Identify which cell holds the provided text, then report its (x, y) central coordinate. 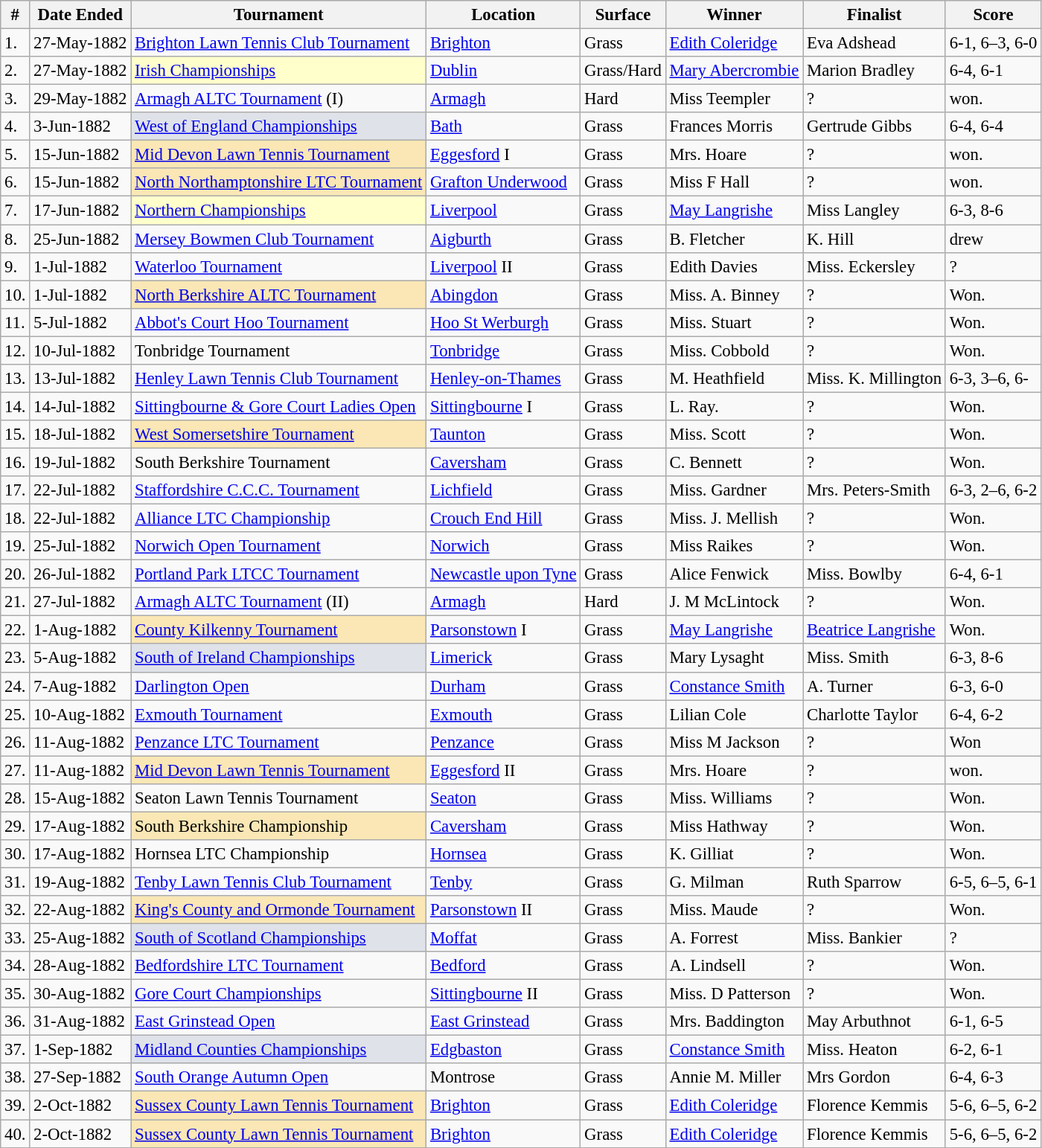
Mrs. Peters-Smith (875, 490)
Gore Court Championships (278, 994)
Miss Langley (875, 211)
6-3, 2–6, 6-2 (993, 490)
34. (15, 966)
Miss. Maude (734, 910)
Won (993, 742)
13. (15, 379)
17. (15, 490)
3-Jun-1882 (80, 126)
Taunton (503, 434)
South of Scotland Championships (278, 938)
Winner (734, 15)
6-1, 6–3, 6-0 (993, 43)
4. (15, 126)
15-Aug-1882 (80, 798)
Durham (503, 686)
6-5, 6–5, 6-1 (993, 882)
Waterloo Tournament (278, 266)
Henley Lawn Tennis Club Tournament (278, 379)
5-Jul-1882 (80, 322)
Lilian Cole (734, 714)
18-Jul-1882 (80, 434)
Bath (503, 126)
A. Lindsell (734, 966)
25-Aug-1882 (80, 938)
26. (15, 742)
13-Jul-1882 (80, 379)
Miss Teempler (734, 99)
Mersey Bowmen Club Tournament (278, 239)
Miss. Heaton (875, 1050)
Gertrude Gibbs (875, 126)
Brighton Lawn Tennis Club Tournament (278, 43)
Charlotte Taylor (875, 714)
Liverpool II (503, 266)
Location (503, 15)
Sittingbourne I (503, 406)
10. (15, 295)
A. Forrest (734, 938)
31-Aug-1882 (80, 1022)
Norwich Open Tournament (278, 546)
Tonbridge (503, 350)
Miss. Gardner (734, 490)
35. (15, 994)
Abingdon (503, 295)
Miss. Smith (875, 658)
16. (15, 462)
Seaton (503, 798)
21. (15, 602)
Midland Counties Championships (278, 1050)
22. (15, 630)
29-May-1882 (80, 99)
Grafton Underwood (503, 182)
18. (15, 519)
26-Jul-1882 (80, 574)
14. (15, 406)
Tenby (503, 882)
Armagh ALTC Tournament (II) (278, 602)
19. (15, 546)
Aigburth (503, 239)
33. (15, 938)
Eggesford I (503, 155)
Crouch End Hill (503, 519)
Date Ended (80, 15)
South Berkshire Tournament (278, 462)
Dublin (503, 71)
Mrs. Baddington (734, 1022)
Grass/Hard (623, 71)
30-Aug-1882 (80, 994)
West of England Championships (278, 126)
29. (15, 826)
39. (15, 1106)
Henley-on-Thames (503, 379)
10-Jul-1882 (80, 350)
Miss. Eckersley (875, 266)
G. Milman (734, 882)
Score (993, 15)
30. (15, 854)
1-Sep-1882 (80, 1050)
J. M McLintock (734, 602)
27-Sep-1882 (80, 1078)
7. (15, 211)
25-Jun-1882 (80, 239)
County Kilkenny Tournament (278, 630)
North Northamptonshire LTC Tournament (278, 182)
Newcastle upon Tyne (503, 574)
31. (15, 882)
Eva Adshead (875, 43)
Miss. A. Binney (734, 295)
Montrose (503, 1078)
Tournament (278, 15)
6. (15, 182)
Mrs Gordon (875, 1078)
Penzance (503, 742)
5-Aug-1882 (80, 658)
North Berkshire ALTC Tournament (278, 295)
37. (15, 1050)
9. (15, 266)
Miss. K. Millington (875, 379)
East Grinstead (503, 1022)
5. (15, 155)
25-Jul-1882 (80, 546)
Edgbaston (503, 1050)
28. (15, 798)
Marion Bradley (875, 71)
Portland Park LTCC Tournament (278, 574)
A. Turner (875, 686)
Northern Championships (278, 211)
Miss M Jackson (734, 742)
Alliance LTC Championship (278, 519)
Parsonstown II (503, 910)
28-Aug-1882 (80, 966)
C. Bennett (734, 462)
Miss. Williams (734, 798)
Miss Hathway (734, 826)
15. (15, 434)
Miss. Bankier (875, 938)
Miss. J. Mellish (734, 519)
Eggesford II (503, 770)
East Grinstead Open (278, 1022)
Annie M. Miller (734, 1078)
M. Heathfield (734, 379)
10-Aug-1882 (80, 714)
Mary Abercrombie (734, 71)
6-4, 6-3 (993, 1078)
Miss. Scott (734, 434)
6-4, 6-4 (993, 126)
West Somersetshire Tournament (278, 434)
17-Jun-1882 (80, 211)
27-Jul-1882 (80, 602)
27. (15, 770)
South of Ireland Championships (278, 658)
Bedford (503, 966)
19-Jul-1882 (80, 462)
Hornsea (503, 854)
1-Aug-1882 (80, 630)
11. (15, 322)
South Berkshire Championship (278, 826)
19-Aug-1882 (80, 882)
7-Aug-1882 (80, 686)
Seaton Lawn Tennis Tournament (278, 798)
32. (15, 910)
Limerick (503, 658)
Miss. Cobbold (734, 350)
Parsonstown I (503, 630)
K. Hill (875, 239)
Penzance LTC Tournament (278, 742)
Miss F Hall (734, 182)
Hornsea LTC Championship (278, 854)
Sittingbourne II (503, 994)
Staffordshire C.C.C. Tournament (278, 490)
May Arbuthnot (875, 1022)
drew (993, 239)
Exmouth Tournament (278, 714)
Irish Championships (278, 71)
38. (15, 1078)
Tenby Lawn Tennis Club Tournament (278, 882)
40. (15, 1134)
25. (15, 714)
South Orange Autumn Open (278, 1078)
Ruth Sparrow (875, 882)
# (15, 15)
Liverpool (503, 211)
Miss. D Patterson (734, 994)
Norwich (503, 546)
Moffat (503, 938)
8. (15, 239)
36. (15, 1022)
Edith Davies (734, 266)
Beatrice Langrishe (875, 630)
King's County and Ormonde Tournament (278, 910)
L. Ray. (734, 406)
B. Fletcher (734, 239)
3. (15, 99)
1. (15, 43)
K. Gilliat (734, 854)
22-Aug-1882 (80, 910)
6-3, 6-0 (993, 686)
Miss. Stuart (734, 322)
Bedfordshire LTC Tournament (278, 966)
6-3, 3–6, 6- (993, 379)
Surface (623, 15)
Mary Lysaght (734, 658)
Darlington Open (278, 686)
6-4, 6-2 (993, 714)
Abbot's Court Hoo Tournament (278, 322)
Finalist (875, 15)
Miss. Bowlby (875, 574)
12. (15, 350)
Hoo St Werburgh (503, 322)
14-Jul-1882 (80, 406)
6-2, 6-1 (993, 1050)
6-1, 6-5 (993, 1022)
23. (15, 658)
24. (15, 686)
Armagh ALTC Tournament (I) (278, 99)
Lichfield (503, 490)
Exmouth (503, 714)
Sittingbourne & Gore Court Ladies Open (278, 406)
2. (15, 71)
Alice Fenwick (734, 574)
Tonbridge Tournament (278, 350)
20. (15, 574)
Frances Morris (734, 126)
Miss Raikes (734, 546)
